Output the (x, y) coordinate of the center of the cell containing the given text.  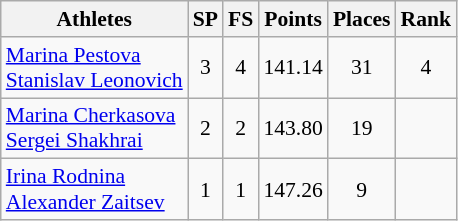
141.14 (292, 68)
Marina CherkasovaSergei Shakhrai (94, 128)
143.80 (292, 128)
Irina RodninaAlexander Zaitsev (94, 190)
Rank (426, 19)
FS (240, 19)
Places (362, 19)
147.26 (292, 190)
SP (206, 19)
9 (362, 190)
Marina PestovaStanislav Leonovich (94, 68)
3 (206, 68)
Points (292, 19)
31 (362, 68)
19 (362, 128)
Athletes (94, 19)
